Extract the [X, Y] coordinate from the center of the cell holding the provided text.  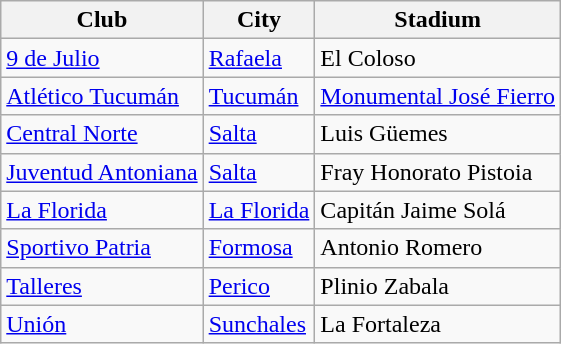
City [259, 20]
Formosa [259, 248]
Plinio Zabala [438, 286]
Monumental José Fierro [438, 96]
Tucumán [259, 96]
Capitán Jaime Solá [438, 210]
Sportivo Patria [102, 248]
Atlético Tucumán [102, 96]
Juventud Antoniana [102, 172]
Luis Güemes [438, 134]
Fray Honorato Pistoia [438, 172]
9 de Julio [102, 58]
Club [102, 20]
Rafaela [259, 58]
Perico [259, 286]
Talleres [102, 286]
Antonio Romero [438, 248]
Sunchales [259, 324]
La Fortaleza [438, 324]
El Coloso [438, 58]
Unión [102, 324]
Central Norte [102, 134]
Stadium [438, 20]
